Capture the cell that displays the provided text and extract its (x, y) central coordinate. 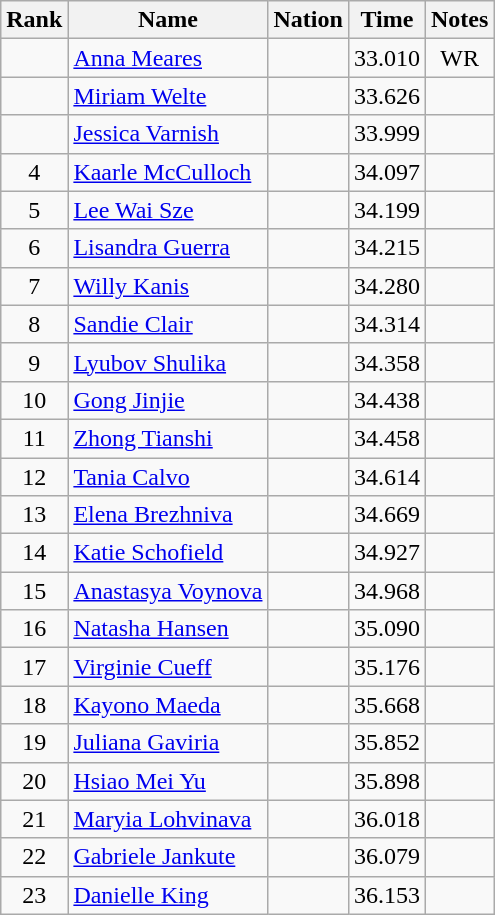
Katie Schofield (168, 553)
16 (34, 629)
36.153 (386, 895)
Anna Meares (168, 58)
Nation (308, 20)
14 (34, 553)
33.999 (386, 134)
34.215 (386, 248)
Sandie Clair (168, 324)
20 (34, 781)
34.669 (386, 515)
Anastasya Voynova (168, 591)
18 (34, 705)
17 (34, 667)
Juliana Gaviria (168, 743)
6 (34, 248)
9 (34, 362)
34.358 (386, 362)
Lee Wai Sze (168, 210)
34.927 (386, 553)
Natasha Hansen (168, 629)
34.614 (386, 477)
Name (168, 20)
35.898 (386, 781)
Rank (34, 20)
8 (34, 324)
Gabriele Jankute (168, 857)
12 (34, 477)
34.199 (386, 210)
Virginie Cueff (168, 667)
23 (34, 895)
35.668 (386, 705)
13 (34, 515)
4 (34, 172)
19 (34, 743)
11 (34, 438)
34.280 (386, 286)
35.176 (386, 667)
35.852 (386, 743)
34.458 (386, 438)
Kayono Maeda (168, 705)
36.079 (386, 857)
15 (34, 591)
33.010 (386, 58)
Gong Jinjie (168, 400)
36.018 (386, 819)
Danielle King (168, 895)
WR (459, 58)
Willy Kanis (168, 286)
Zhong Tianshi (168, 438)
34.097 (386, 172)
Notes (459, 20)
10 (34, 400)
34.314 (386, 324)
Lyubov Shulika (168, 362)
Elena Brezhniva (168, 515)
7 (34, 286)
Tania Calvo (168, 477)
Lisandra Guerra (168, 248)
34.968 (386, 591)
35.090 (386, 629)
Kaarle McCulloch (168, 172)
Time (386, 20)
Jessica Varnish (168, 134)
34.438 (386, 400)
21 (34, 819)
22 (34, 857)
Miriam Welte (168, 96)
5 (34, 210)
Maryia Lohvinava (168, 819)
33.626 (386, 96)
Hsiao Mei Yu (168, 781)
